Output the (X, Y) coordinate of the center of the cell containing the given text.  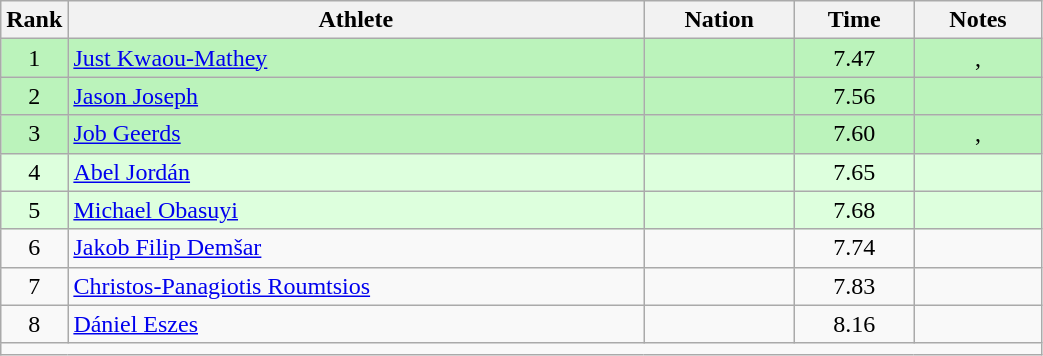
Christos-Panagiotis Roumtsios (356, 286)
3 (34, 134)
7 (34, 286)
7.65 (854, 172)
7.47 (854, 58)
1 (34, 58)
7.83 (854, 286)
7.60 (854, 134)
4 (34, 172)
Michael Obasuyi (356, 210)
Rank (34, 20)
7.68 (854, 210)
8.16 (854, 324)
Jakob Filip Demšar (356, 248)
6 (34, 248)
Notes (978, 20)
Just Kwaou-Mathey (356, 58)
Abel Jordán (356, 172)
2 (34, 96)
Nation (719, 20)
Time (854, 20)
Athlete (356, 20)
5 (34, 210)
7.56 (854, 96)
Job Geerds (356, 134)
Jason Joseph (356, 96)
8 (34, 324)
Dániel Eszes (356, 324)
7.74 (854, 248)
